Detect which cell encompasses the target text, then output its [x, y] center coordinate. 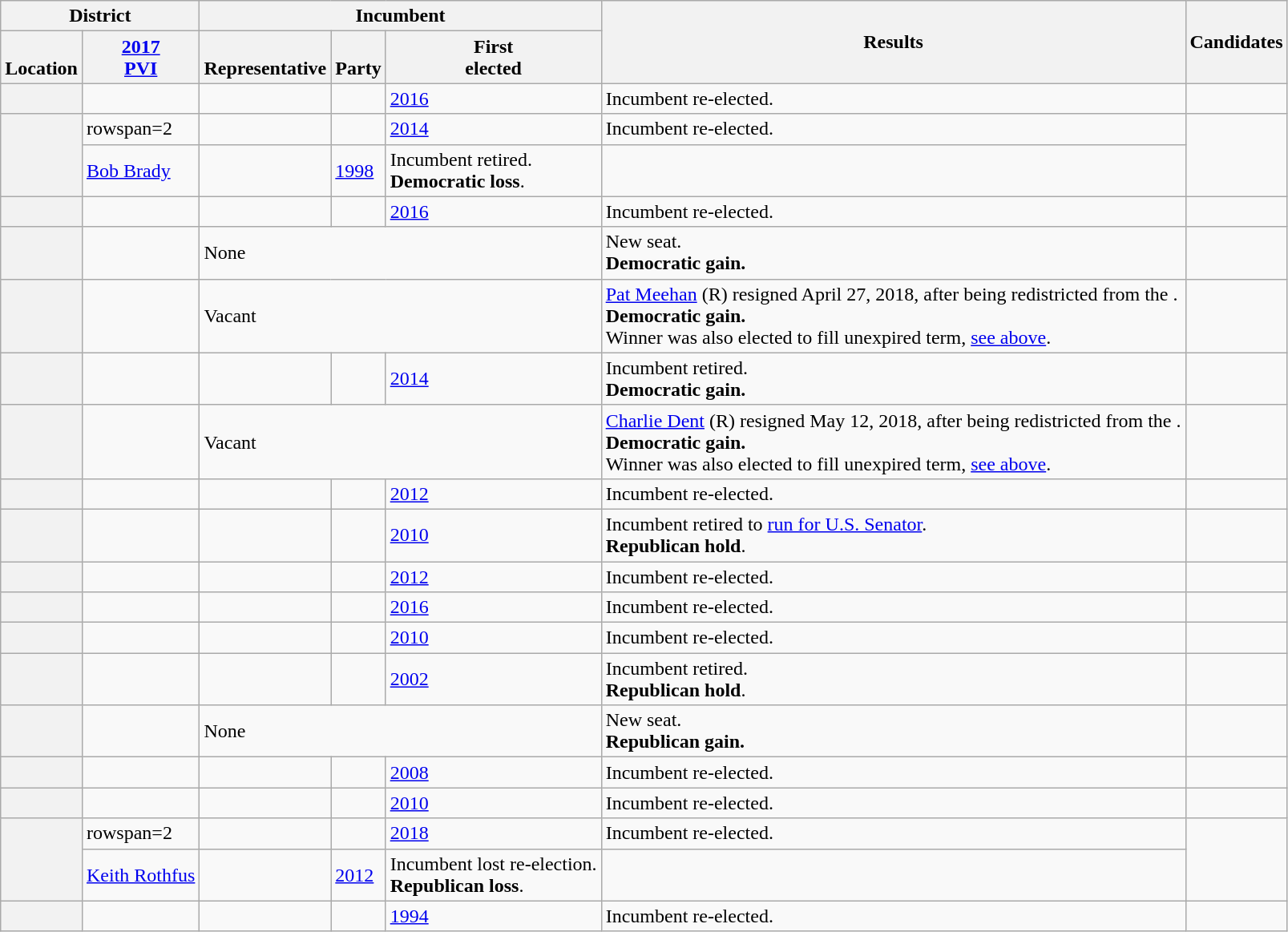
District [100, 16]
New seat.Democratic gain. [893, 253]
Incumbent lost re-election.Republican loss. [494, 875]
Incumbent [401, 16]
1998 [358, 170]
Candidates [1236, 42]
Keith Rothfus [140, 875]
2008 [494, 773]
Incumbent retired.Democratic gain. [893, 378]
Bob Brady [140, 170]
Party [358, 58]
Location [42, 58]
2002 [494, 680]
1994 [494, 916]
New seat.Republican gain. [893, 731]
Pat Meehan (R) resigned April 27, 2018, after being redistricted from the .Democratic gain.Winner was also elected to fill unexpired term, see above. [893, 316]
Representative [265, 58]
Firstelected [494, 58]
Charlie Dent (R) resigned May 12, 2018, after being redistricted from the .Democratic gain.Winner was also elected to fill unexpired term, see above. [893, 442]
Results [893, 42]
Incumbent retired.Democratic loss. [494, 170]
Incumbent retired.Republican hold. [893, 680]
Incumbent retired to run for U.S. Senator.Republican hold. [893, 535]
2017PVI [140, 58]
2018 [494, 833]
